Return (x, y) of the center of cell containing provided text 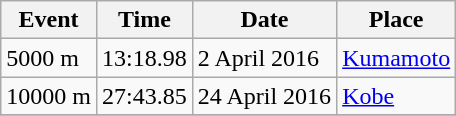
Place (396, 20)
10000 m (49, 96)
Time (144, 20)
Kobe (396, 96)
24 April 2016 (264, 96)
13:18.98 (144, 58)
Kumamoto (396, 58)
5000 m (49, 58)
2 April 2016 (264, 58)
Event (49, 20)
27:43.85 (144, 96)
Date (264, 20)
